Find where the given text appears and provide that cell's center as (X, Y) coordinate. 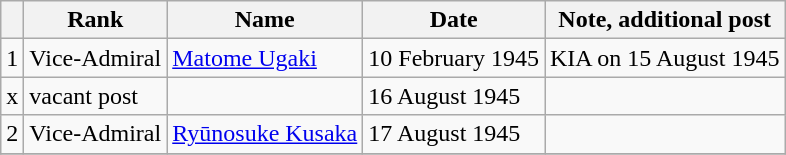
10 February 1945 (454, 58)
1 (12, 58)
Date (454, 20)
Ryūnosuke Kusaka (265, 134)
Note, additional post (664, 20)
16 August 1945 (454, 96)
2 (12, 134)
Rank (96, 20)
17 August 1945 (454, 134)
KIA on 15 August 1945 (664, 58)
vacant post (96, 96)
Matome Ugaki (265, 58)
Name (265, 20)
x (12, 96)
